Return (X, Y) of the center of cell containing provided text 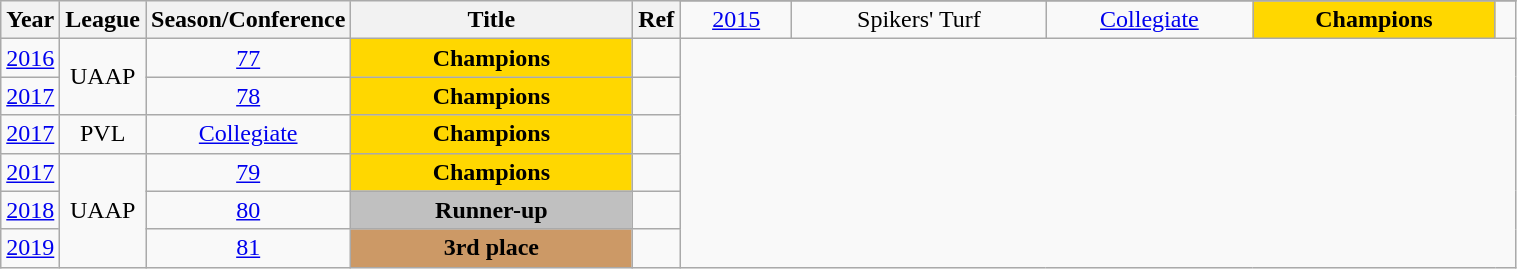
80 (248, 210)
Title (492, 20)
2015 (736, 20)
Ref (656, 20)
3rd place (492, 248)
League (103, 20)
78 (248, 96)
79 (248, 172)
2018 (30, 210)
PVL (103, 134)
2019 (30, 248)
2016 (30, 58)
81 (248, 248)
Runner-up (492, 210)
Spikers' Turf (919, 20)
Year (30, 20)
Season/Conference (248, 20)
77 (248, 58)
